Output the [X, Y] coordinate of the center of the cell containing the given text.  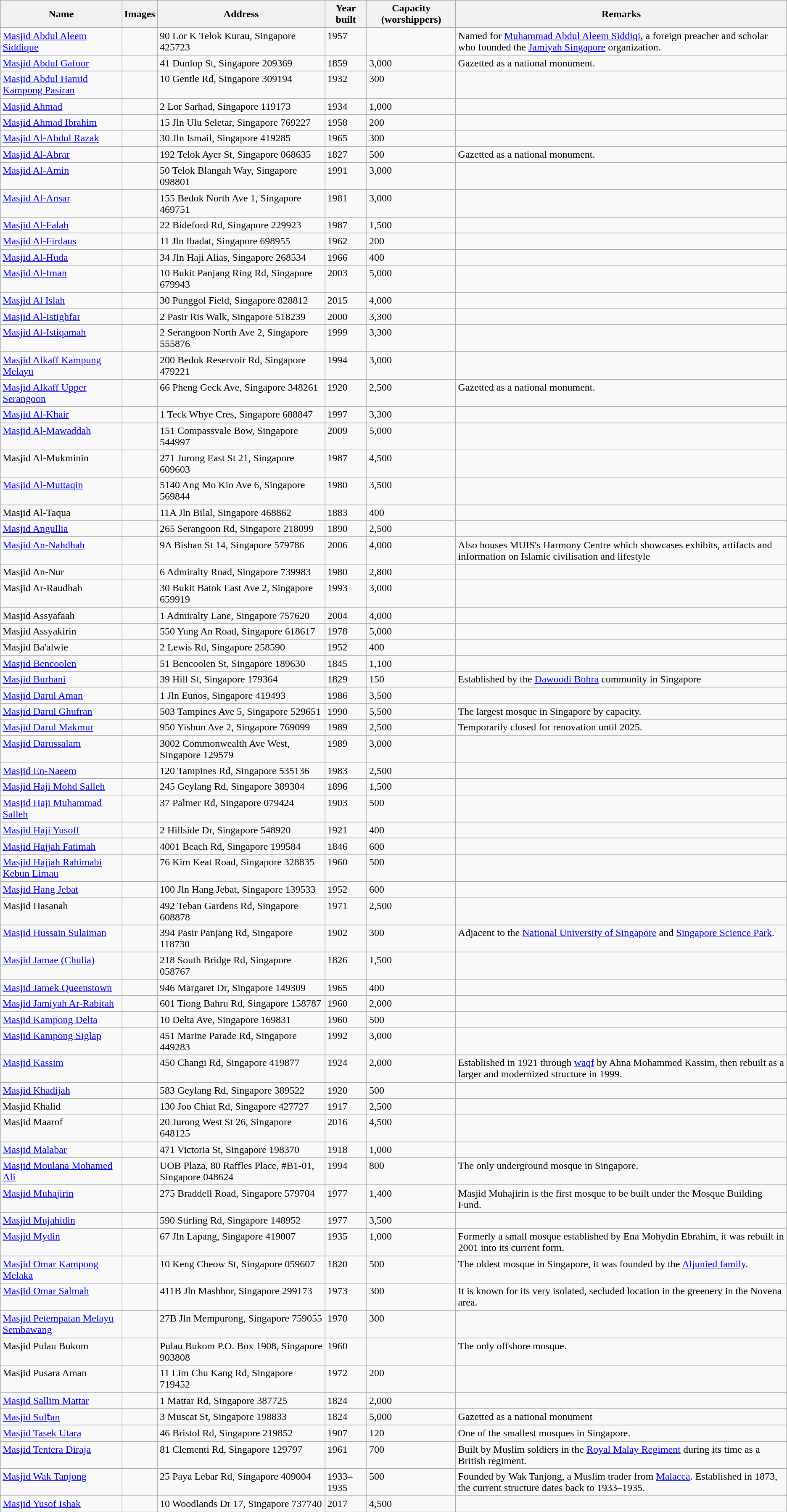
2000 [346, 317]
The only offshore mosque. [621, 1351]
Masjid Al Islah [61, 301]
Masjid Petempatan Melayu Sembawang [61, 1324]
1934 [346, 106]
Masjid Alkaff Kampung Melayu [61, 366]
The oldest mosque in Singapore, it was founded by the Aljunied family. [621, 1269]
Masjid Maarof [61, 1128]
It is known for its very isolated, secluded location in the greenery in the Novena area. [621, 1297]
Masjid Abdul Gafoor [61, 63]
1986 [346, 695]
1859 [346, 63]
Masjid Sallim Mattar [61, 1401]
Masjid Jamek Queenstown [61, 988]
450 Changi Rd, Singapore 419877 [241, 1069]
10 Woodlands Dr 17, Singapore 737740 [241, 1504]
Built by Muslim soldiers in the Royal Malay Regiment during its time as a British regiment. [621, 1455]
1997 [346, 415]
Year built [346, 14]
Masjid Abdul Hamid Kampong Pasiran [61, 85]
25 Paya Lebar Rd, Singapore 409004 [241, 1483]
Masjid Hajjah Rahimabi Kebun Limau [61, 868]
Masjid Kassim [61, 1069]
The only underground mosque in Singapore. [621, 1171]
One of the smallest mosques in Singapore. [621, 1433]
Masjid An-Nahdhah [61, 550]
30 Punggol Field, Singapore 828812 [241, 301]
Masjid Hajjah Fatimah [61, 846]
5140 Ang Mo Kio Ave 6, Singapore 569844 [241, 491]
1902 [346, 938]
Masjid Bencoolen [61, 663]
1 Mattar Rd, Singapore 387725 [241, 1401]
3002 Commonwealth Ave West, Singapore 129579 [241, 749]
11 Lim Chu Kang Rd, Singapore 719452 [241, 1379]
Masjid Assyakirin [61, 632]
81 Clementi Rd, Singapore 129797 [241, 1455]
590 Stirling Rd, Singapore 148952 [241, 1220]
1961 [346, 1455]
Founded by Wak Tanjong, a Muslim trader from Malacca. Established in 1873, the current structure dates back to 1933–1935. [621, 1483]
Named for Muhammad Abdul Aleem Siddiqi, a foreign preacher and scholar who founded the Jamiyah Singapore organization. [621, 41]
1933–1935 [346, 1483]
946 Margaret Dr, Singapore 149309 [241, 988]
Masjid Moulana Mohamed Ali [61, 1171]
265 Serangoon Rd, Singapore 218099 [241, 529]
2017 [346, 1504]
Masjid Jamae (Chulia) [61, 966]
Temporarily closed for renovation until 2025. [621, 727]
90 Lor K Telok Kurau, Singapore 425723 [241, 41]
Masjid Kampong Siglap [61, 1041]
2004 [346, 615]
15 Jln Ulu Seletar, Singapore 769227 [241, 122]
700 [411, 1455]
1,100 [411, 663]
1991 [346, 176]
1957 [346, 41]
2006 [346, 550]
30 Jln Ismail, Singapore 419285 [241, 138]
1 Jln Eunos, Singapore 419493 [241, 695]
3 Muscat St, Singapore 198833 [241, 1417]
503 Tampines Ave 5, Singapore 529651 [241, 711]
27B Jln Mempurong, Singapore 759055 [241, 1324]
Name [61, 14]
1 Teck Whye Cres, Singapore 688847 [241, 415]
Capacity (worshippers) [411, 14]
1883 [346, 513]
2015 [346, 301]
Also houses MUIS's Harmony Centre which showcases exhibits, artifacts and information on Islamic civilisation and lifestyle [621, 550]
1924 [346, 1069]
4001 Beach Rd, Singapore 199584 [241, 846]
10 Keng Cheow St, Singapore 059607 [241, 1269]
1970 [346, 1324]
1932 [346, 85]
2,800 [411, 572]
245 Geylang Rd, Singapore 389304 [241, 787]
271 Jurong East St 21, Singapore 609603 [241, 463]
Masjid Ahmad [61, 106]
1845 [346, 663]
37 Palmer Rd, Singapore 079424 [241, 808]
41 Dunlop St, Singapore 209369 [241, 63]
Masjid Al-Falah [61, 225]
Masjid Wak Tanjong [61, 1483]
800 [411, 1171]
1907 [346, 1433]
Address [241, 14]
10 Gentle Rd, Singapore 309194 [241, 85]
Masjid Darussalam [61, 749]
Masjid Kampong Delta [61, 1020]
Masjid Angullia [61, 529]
Masjid Ahmad Ibrahim [61, 122]
Masjid Darul Makmur [61, 727]
Masjid Ar-Raudhah [61, 594]
1,400 [411, 1198]
9A Bishan St 14, Singapore 579786 [241, 550]
Masjid Al-Abdul Razak [61, 138]
Pulau Bukom P.O. Box 1908, Singapore 903808 [241, 1351]
Masjid Al-Iman [61, 279]
Masjid Hussain Sulaiman [61, 938]
1966 [346, 257]
2 Serangoon North Ave 2, Singapore 555876 [241, 338]
Masjid Omar Kampong Melaka [61, 1269]
120 Tampines Rd, Singapore 535136 [241, 771]
451 Marine Parade Rd, Singapore 449283 [241, 1041]
Masjid Malabar [61, 1150]
Masjid Hang Jebat [61, 889]
The largest mosque in Singapore by capacity. [621, 711]
100 Jln Hang Jebat, Singapore 139533 [241, 889]
6 Admiralty Road, Singapore 739983 [241, 572]
Masjid Khadijah [61, 1090]
Masjid Assyafaah [61, 615]
155 Bedok North Ave 1, Singapore 469751 [241, 204]
Masjid Al-Ansar [61, 204]
Masjid Pulau Bukom [61, 1351]
1820 [346, 1269]
Masjid Tasek Utara [61, 1433]
10 Bukit Panjang Ring Rd, Singapore 679943 [241, 279]
Masjid An-Nur [61, 572]
Masjid Mujahidin [61, 1220]
601 Tiong Bahru Rd, Singapore 158787 [241, 1004]
Masjid Ba'alwie [61, 648]
150 [411, 679]
151 Compassvale Bow, Singapore 544997 [241, 436]
Masjid Jamiyah Ar-Rabitah [61, 1004]
Masjid Pusara Aman [61, 1379]
Masjid Al-Mawaddah [61, 436]
1827 [346, 154]
275 Braddell Road, Singapore 579704 [241, 1198]
Masjid Haji Yusoff [61, 830]
1978 [346, 632]
1993 [346, 594]
Adjacent to the National University of Singapore and Singapore Science Park. [621, 938]
Masjid Al-Istiqamah [61, 338]
76 Kim Keat Road, Singapore 328835 [241, 868]
2003 [346, 279]
1846 [346, 846]
2 Hillside Dr, Singapore 548920 [241, 830]
1829 [346, 679]
39 Hill St, Singapore 179364 [241, 679]
1918 [346, 1150]
Gazetted as a national monument [621, 1417]
130 Joo Chiat Rd, Singapore 427727 [241, 1106]
Masjid Al-Huda [61, 257]
192 Telok Ayer St, Singapore 068635 [241, 154]
Masjid Haji Mohd Salleh [61, 787]
Masjid Al-Taqua [61, 513]
Masjid Yusof Ishak [61, 1504]
Masjid Hasanah [61, 911]
550 Yung An Road, Singapore 618617 [241, 632]
34 Jln Haji Alias, Singapore 268534 [241, 257]
2016 [346, 1128]
Masjid Al-Muttaqin [61, 491]
1958 [346, 122]
30 Bukit Batok East Ave 2, Singapore 659919 [241, 594]
Masjid Al-Abrar [61, 154]
2009 [346, 436]
411B Jln Mashhor, Singapore 299173 [241, 1297]
50 Telok Blangah Way, Singapore 098801 [241, 176]
Masjid Mydin [61, 1242]
1896 [346, 787]
1981 [346, 204]
218 South Bridge Rd, Singapore 058767 [241, 966]
Masjid Darul Ghufran [61, 711]
2 Pasir Ris Walk, Singapore 518239 [241, 317]
1935 [346, 1242]
5,500 [411, 711]
1826 [346, 966]
1999 [346, 338]
2 Lor Sarhad, Singapore 119173 [241, 106]
11A Jln Bilal, Singapore 468862 [241, 513]
66 Pheng Geck Ave, Singapore 348261 [241, 393]
Images [140, 14]
Masjid En-Naeem [61, 771]
120 [411, 1433]
Masjid Haji Muhammad Salleh [61, 808]
UOB Plaza, 80 Raffles Place, #B1-01, Singapore 048624 [241, 1171]
Masjid Al-Firdaus [61, 241]
Masjid Alkaff Upper Serangoon [61, 393]
Remarks [621, 14]
Masjid Muhajirin [61, 1198]
22 Bideford Rd, Singapore 229923 [241, 225]
1983 [346, 771]
583 Geylang Rd, Singapore 389522 [241, 1090]
950 Yishun Ave 2, Singapore 769099 [241, 727]
1962 [346, 241]
1971 [346, 911]
Masjid Abdul Aleem Siddique [61, 41]
1972 [346, 1379]
Masjid Muhajirin is the first mosque to be built under the Mosque Building Fund. [621, 1198]
Masjid Darul Aman [61, 695]
11 Jln Ibadat, Singapore 698955 [241, 241]
2 Lewis Rd, Singapore 258590 [241, 648]
Established in 1921 through waqf by Ahna Mohammed Kassim, then rebuilt as a larger and modernized structure in 1999. [621, 1069]
492 Teban Gardens Rd, Singapore 608878 [241, 911]
200 Bedok Reservoir Rd, Singapore 479221 [241, 366]
Masjid Al-Mukminin [61, 463]
394 Pasir Panjang Rd, Singapore 118730 [241, 938]
Masjid Burhani [61, 679]
51 Bencoolen St, Singapore 189630 [241, 663]
10 Delta Ave, Singapore 169831 [241, 1020]
1 Admiralty Lane, Singapore 757620 [241, 615]
67 Jln Lapang, Singapore 419007 [241, 1242]
1917 [346, 1106]
46 Bristol Rd, Singapore 219852 [241, 1433]
Established by the Dawoodi Bohra community in Singapore [621, 679]
20 Jurong West St 26, Singapore 648125 [241, 1128]
1990 [346, 711]
1921 [346, 830]
Masjid Al-Istighfar [61, 317]
Masjid Khalid [61, 1106]
Masjid Sulṭan [61, 1417]
Masjid Al-Amin [61, 176]
Masjid Al-Khair [61, 415]
1973 [346, 1297]
1903 [346, 808]
Masjid Omar Salmah [61, 1297]
1890 [346, 529]
1992 [346, 1041]
471 Victoria St, Singapore 198370 [241, 1150]
Masjid Tentera Diraja [61, 1455]
Formerly a small mosque established by Ena Mohydin Ebrahim, it was rebuilt in 2001 into its current form. [621, 1242]
